Output the (X, Y) coordinate of the center of the cell containing the given text.  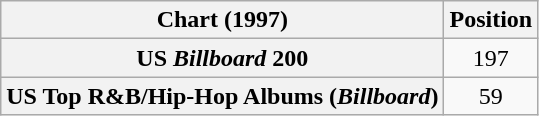
59 (491, 96)
197 (491, 58)
US Top R&B/Hip-Hop Albums (Billboard) (222, 96)
Chart (1997) (222, 20)
US Billboard 200 (222, 58)
Position (491, 20)
